Capture the cell that displays the provided text and extract its [x, y] central coordinate. 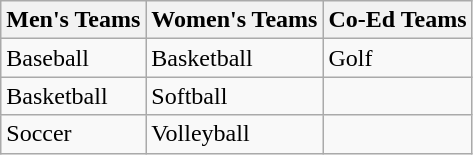
Women's Teams [234, 20]
Men's Teams [74, 20]
Soccer [74, 134]
Co-Ed Teams [398, 20]
Softball [234, 96]
Baseball [74, 58]
Golf [398, 58]
Volleyball [234, 134]
